Pinpoint the cell where the given text exists, returning its (X, Y) midpoint coordinate. 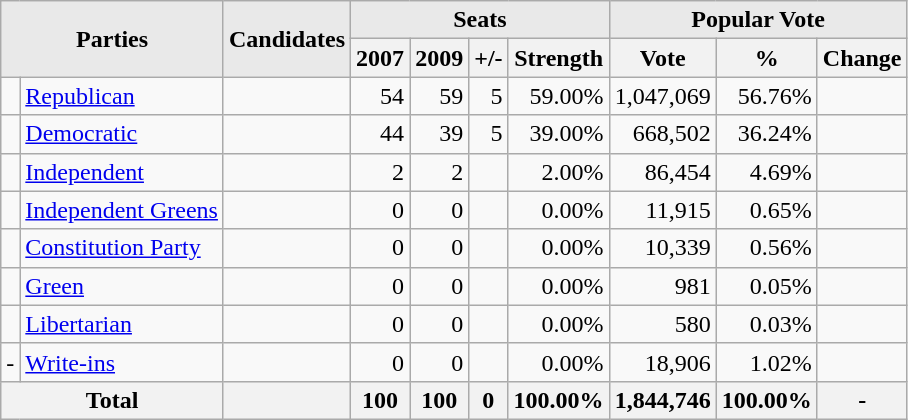
59 (440, 96)
580 (662, 324)
10,339 (662, 248)
39.00% (558, 134)
Green (122, 286)
2.00% (558, 172)
Independent (122, 172)
Constitution Party (122, 248)
4.69% (766, 172)
Total (112, 400)
56.76% (766, 96)
1,047,069 (662, 96)
0.65% (766, 210)
Parties (112, 39)
36.24% (766, 134)
Libertarian (122, 324)
Popular Vote (758, 20)
% (766, 58)
2007 (380, 58)
+/- (488, 58)
Write-ins (122, 362)
0.05% (766, 286)
Change (862, 58)
86,454 (662, 172)
2009 (440, 58)
Candidates (286, 39)
1,844,746 (662, 400)
Seats (480, 20)
0.56% (766, 248)
39 (440, 134)
44 (380, 134)
0.03% (766, 324)
54 (380, 96)
59.00% (558, 96)
Democratic (122, 134)
Republican (122, 96)
Strength (558, 58)
11,915 (662, 210)
668,502 (662, 134)
Vote (662, 58)
981 (662, 286)
Independent Greens (122, 210)
1.02% (766, 362)
18,906 (662, 362)
